Output the [x, y] coordinate of the center of the cell containing the given text.  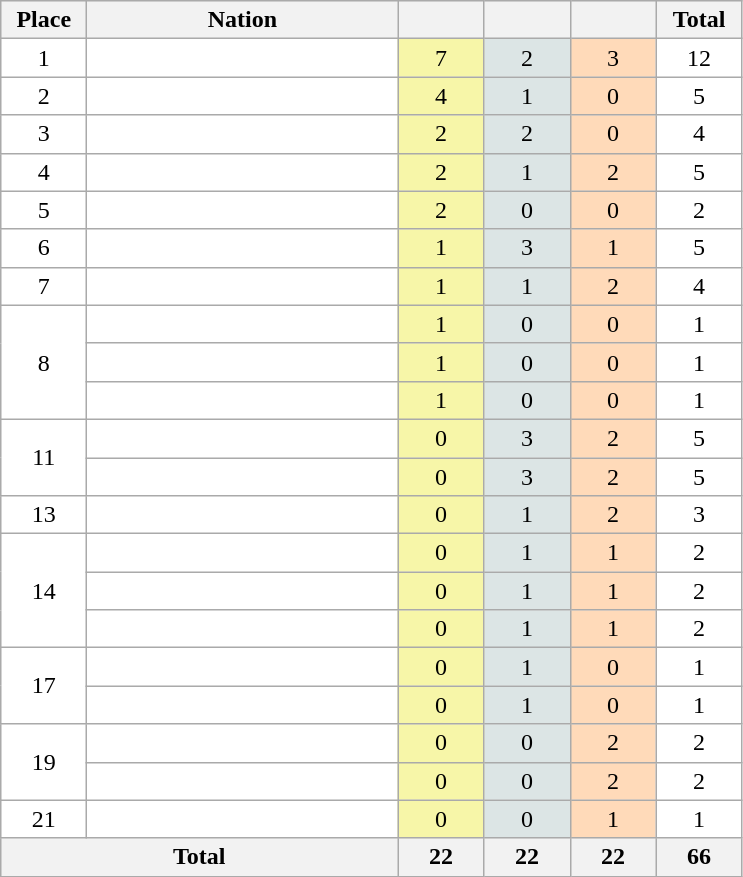
12 [699, 58]
11 [44, 457]
6 [44, 248]
66 [699, 857]
8 [44, 362]
Nation [242, 20]
14 [44, 591]
17 [44, 686]
Place [44, 20]
19 [44, 762]
21 [44, 819]
13 [44, 515]
